Find where the given text appears and provide that cell's center as (X, Y) coordinate. 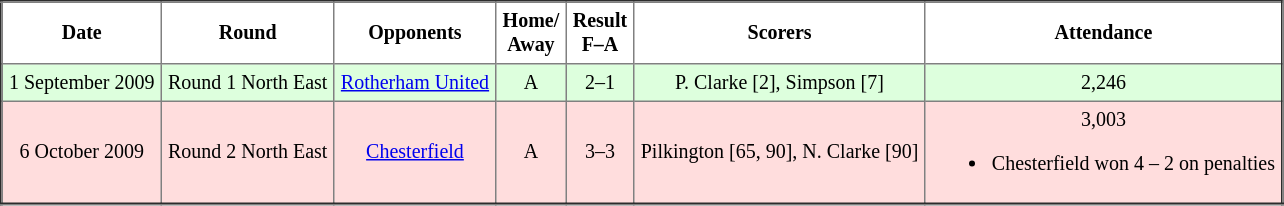
3,003Chesterfield won 4 – 2 on penalties (1104, 152)
1 September 2009 (82, 83)
Pilkington [65, 90], N. Clarke [90] (780, 152)
6 October 2009 (82, 152)
Home/Away (531, 33)
P. Clarke [2], Simpson [7] (780, 83)
Round 1 North East (248, 83)
Date (82, 33)
Chesterfield (415, 152)
2–1 (600, 83)
Round 2 North East (248, 152)
3–3 (600, 152)
Opponents (415, 33)
Attendance (1104, 33)
2,246 (1104, 83)
ResultF–A (600, 33)
Round (248, 33)
Scorers (780, 33)
Rotherham United (415, 83)
